Determine the (X, Y) coordinate at the center of the cell enclosing the given text.  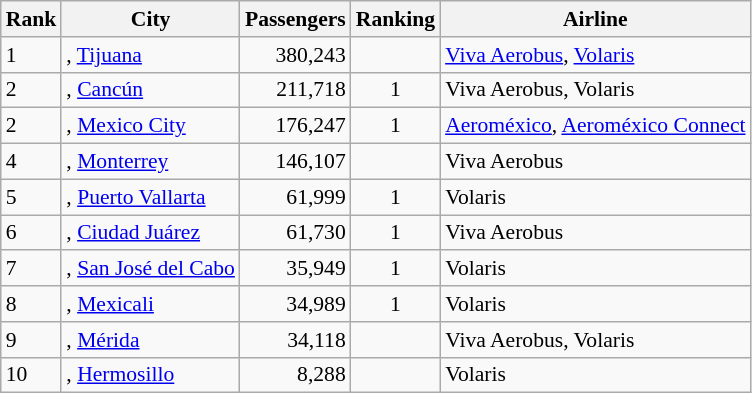
, Mexicali (150, 304)
Aeroméxico, Aeroméxico Connect (595, 126)
, San José del Cabo (150, 269)
146,107 (296, 162)
City (150, 19)
4 (32, 162)
35,949 (296, 269)
Rank (32, 19)
8 (32, 304)
380,243 (296, 55)
, Puerto Vallarta (150, 197)
, Cancún (150, 90)
34,989 (296, 304)
, Hermosillo (150, 375)
, Monterrey (150, 162)
61,730 (296, 233)
7 (32, 269)
, Mérida (150, 340)
6 (32, 233)
5 (32, 197)
, Tijuana (150, 55)
61,999 (296, 197)
9 (32, 340)
Ranking (396, 19)
, Mexico City (150, 126)
, Ciudad Juárez (150, 233)
211,718 (296, 90)
10 (32, 375)
34,118 (296, 340)
Airline (595, 19)
8,288 (296, 375)
176,247 (296, 126)
Passengers (296, 19)
